Locate the cell with the specified text and output its (x, y) center coordinate. 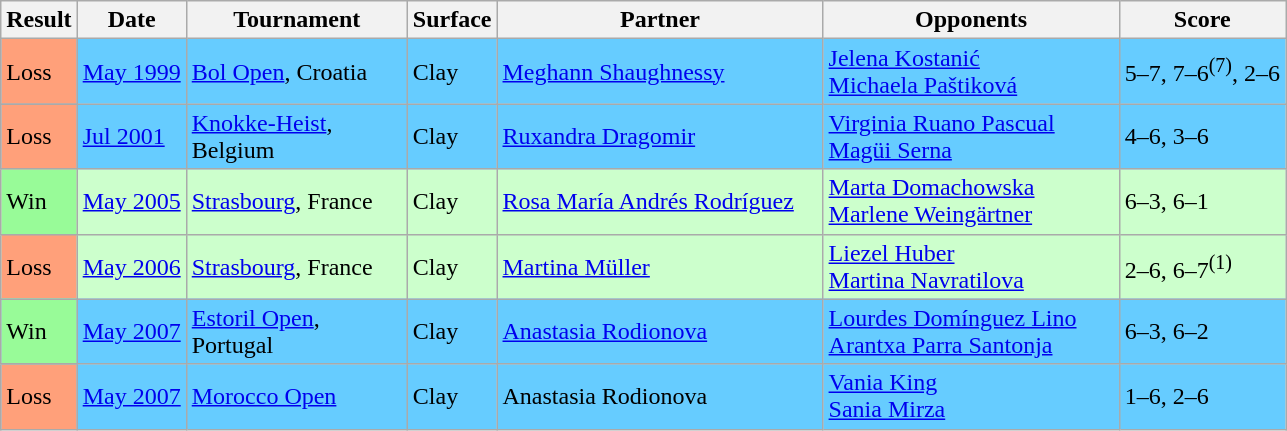
Opponents (971, 20)
6–3, 6–1 (1202, 202)
1–6, 2–6 (1202, 396)
Knokke-Heist, Belgium (296, 136)
May 1999 (132, 72)
Surface (452, 20)
Date (132, 20)
Score (1202, 20)
4–6, 3–6 (1202, 136)
Ruxandra Dragomir (660, 136)
Vania King Sania Mirza (971, 396)
Tournament (296, 20)
Bol Open, Croatia (296, 72)
Liezel Huber Martina Navratilova (971, 266)
Rosa María Andrés Rodríguez (660, 202)
Partner (660, 20)
May 2005 (132, 202)
Jul 2001 (132, 136)
Virginia Ruano Pascual Magüi Serna (971, 136)
5–7, 7–6(7), 2–6 (1202, 72)
6–3, 6–2 (1202, 332)
2–6, 6–7(1) (1202, 266)
Result (39, 20)
Marta Domachowska Marlene Weingärtner (971, 202)
May 2006 (132, 266)
Estoril Open, Portugal (296, 332)
Jelena Kostanić Michaela Paštiková (971, 72)
Meghann Shaughnessy (660, 72)
Lourdes Domínguez Lino Arantxa Parra Santonja (971, 332)
Morocco Open (296, 396)
Martina Müller (660, 266)
